Pinpoint the cell where the given text exists, returning its (X, Y) midpoint coordinate. 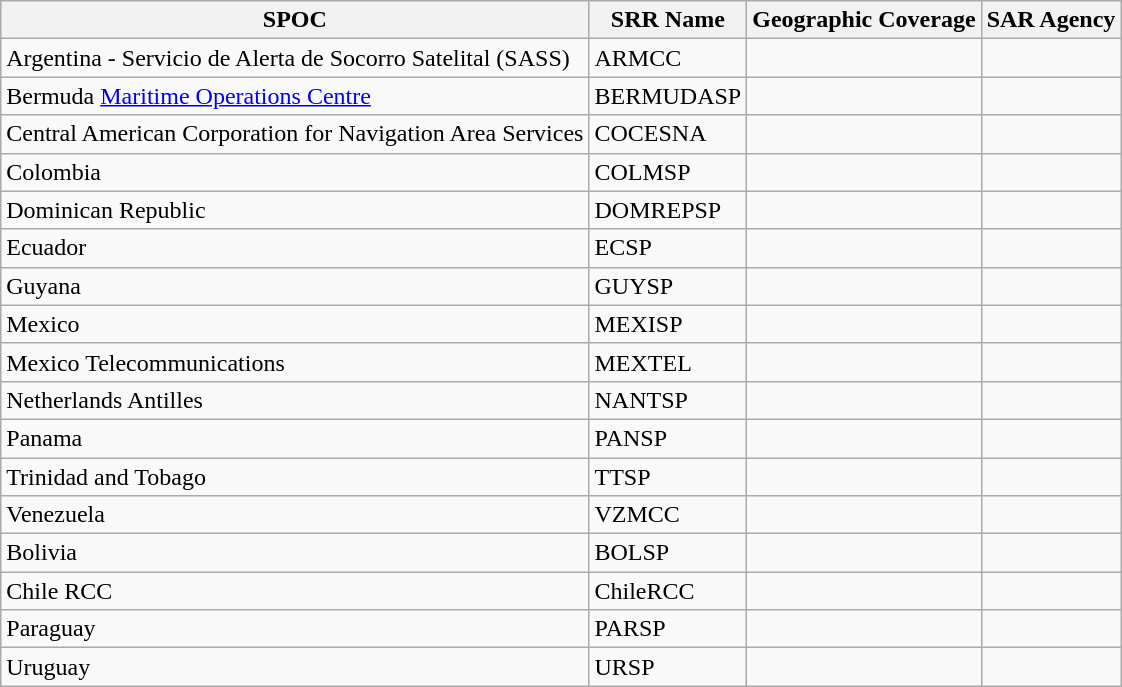
PANSP (668, 438)
Netherlands Antilles (295, 400)
BOLSP (668, 553)
MEXISP (668, 324)
TTSP (668, 477)
COLMSP (668, 172)
Chile RCC (295, 591)
URSP (668, 667)
Dominican Republic (295, 210)
Bermuda Maritime Operations Centre (295, 96)
NANTSP (668, 400)
PARSP (668, 629)
DOMREPSP (668, 210)
SPOC (295, 20)
ChileRCC (668, 591)
Argentina - Servicio de Alerta de Socorro Satelital (SASS) (295, 58)
ECSP (668, 248)
Uruguay (295, 667)
MEXTEL (668, 362)
Mexico Telecommunications (295, 362)
Ecuador (295, 248)
BERMUDASP (668, 96)
Panama (295, 438)
Guyana (295, 286)
Central American Corporation for Navigation Area Services (295, 134)
Trinidad and Tobago (295, 477)
SRR Name (668, 20)
SAR Agency (1051, 20)
GUYSP (668, 286)
Mexico (295, 324)
Colombia (295, 172)
Geographic Coverage (864, 20)
ARMCC (668, 58)
Bolivia (295, 553)
Paraguay (295, 629)
VZMCC (668, 515)
COCESNA (668, 134)
Venezuela (295, 515)
